Capture the cell that displays the provided text and extract its [x, y] central coordinate. 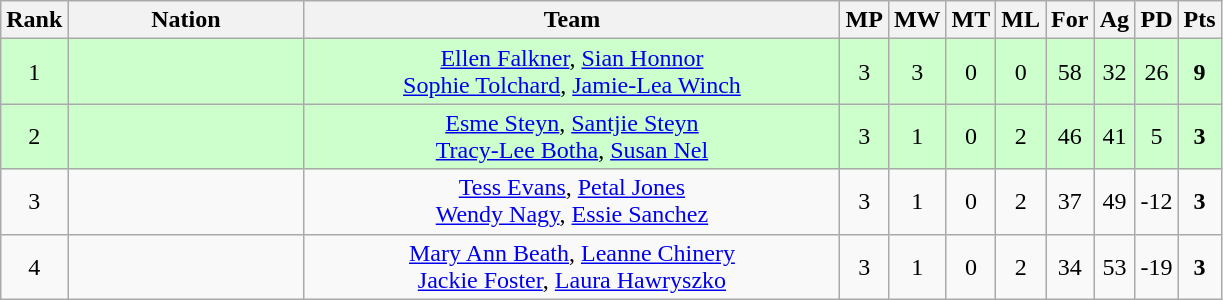
Nation [186, 20]
MT [971, 20]
Tess Evans, Petal JonesWendy Nagy, Essie Sanchez [572, 202]
53 [1114, 266]
MP [864, 20]
ML [1021, 20]
46 [1070, 136]
26 [1156, 72]
Ellen Falkner, Sian HonnorSophie Tolchard, Jamie-Lea Winch [572, 72]
4 [34, 266]
37 [1070, 202]
Mary Ann Beath, Leanne ChineryJackie Foster, Laura Hawryszko [572, 266]
49 [1114, 202]
32 [1114, 72]
Team [572, 20]
MW [917, 20]
58 [1070, 72]
Ag [1114, 20]
-19 [1156, 266]
Rank [34, 20]
PD [1156, 20]
Pts [1200, 20]
5 [1156, 136]
34 [1070, 266]
Esme Steyn, Santjie SteynTracy-Lee Botha, Susan Nel [572, 136]
9 [1200, 72]
41 [1114, 136]
-12 [1156, 202]
For [1070, 20]
